Search for the cell housing the specified text and yield its [X, Y] center coordinate. 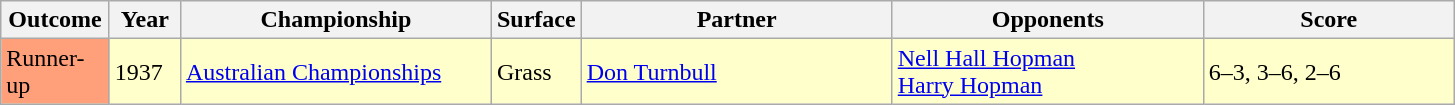
Championship [336, 20]
6–3, 3–6, 2–6 [1328, 72]
Year [144, 20]
1937 [144, 72]
Australian Championships [336, 72]
Opponents [1048, 20]
Runner-up [56, 72]
Score [1328, 20]
Grass [536, 72]
Nell Hall Hopman Harry Hopman [1048, 72]
Don Turnbull [736, 72]
Surface [536, 20]
Outcome [56, 20]
Partner [736, 20]
